Output the [x, y] coordinate of the center of the cell containing the given text.  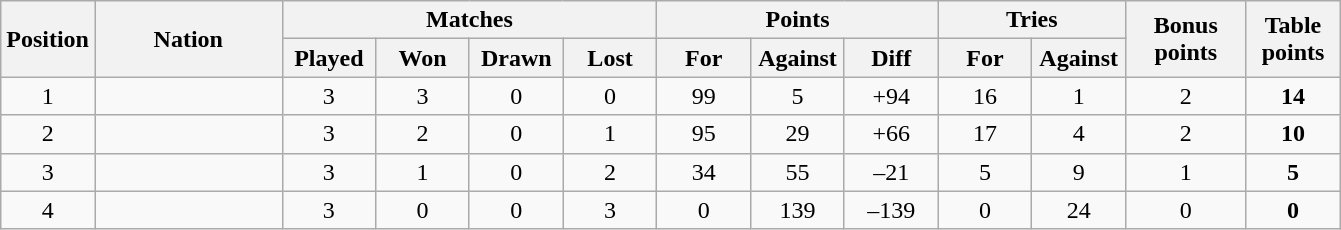
Lost [610, 58]
95 [704, 134]
Won [423, 58]
Tablepoints [1293, 39]
Drawn [516, 58]
Tries [1032, 20]
Diff [891, 58]
–139 [891, 210]
Played [329, 58]
16 [985, 96]
9 [1079, 172]
Points [798, 20]
10 [1293, 134]
–21 [891, 172]
+66 [891, 134]
Position [48, 39]
24 [1079, 210]
34 [704, 172]
29 [798, 134]
99 [704, 96]
14 [1293, 96]
17 [985, 134]
55 [798, 172]
Matches [470, 20]
Bonuspoints [1186, 39]
+94 [891, 96]
139 [798, 210]
Nation [188, 39]
